Capture the cell that displays the provided text and extract its [X, Y] central coordinate. 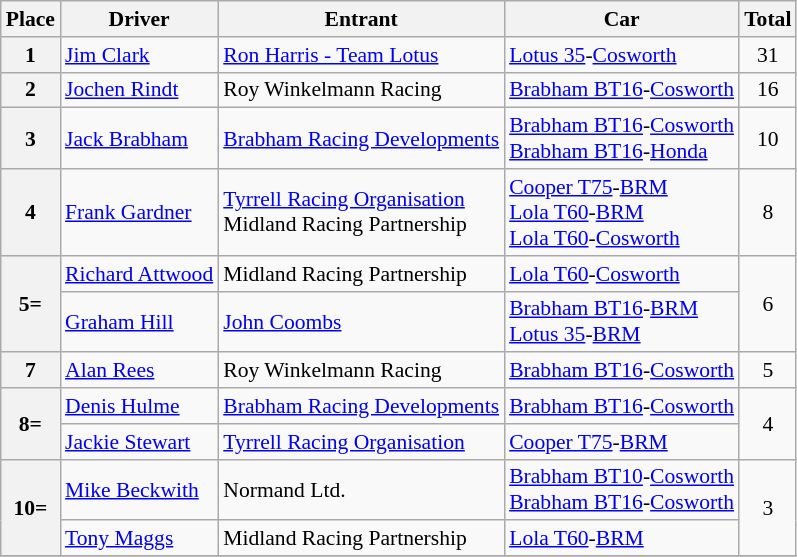
Tyrrell Racing OrganisationMidland Racing Partnership [361, 212]
Alan Rees [139, 371]
Brabham BT10-CosworthBrabham BT16-Cosworth [622, 490]
Mike Beckwith [139, 490]
Lola T60-Cosworth [622, 274]
Cooper T75-BRM [622, 442]
5 [768, 371]
1 [30, 55]
John Coombs [361, 322]
Jackie Stewart [139, 442]
Jack Brabham [139, 138]
Graham Hill [139, 322]
Lola T60-BRM [622, 539]
8= [30, 424]
Denis Hulme [139, 406]
Brabham BT16-BRMLotus 35-BRM [622, 322]
7 [30, 371]
Lotus 35-Cosworth [622, 55]
Place [30, 19]
Ron Harris - Team Lotus [361, 55]
Total [768, 19]
Car [622, 19]
Richard Attwood [139, 274]
10= [30, 508]
10 [768, 138]
Frank Gardner [139, 212]
31 [768, 55]
6 [768, 304]
Tony Maggs [139, 539]
Jim Clark [139, 55]
Cooper T75-BRMLola T60-BRMLola T60-Cosworth [622, 212]
Entrant [361, 19]
Driver [139, 19]
Jochen Rindt [139, 90]
2 [30, 90]
Brabham BT16-CosworthBrabham BT16-Honda [622, 138]
Tyrrell Racing Organisation [361, 442]
Normand Ltd. [361, 490]
8 [768, 212]
16 [768, 90]
5= [30, 304]
